Return (X, Y) of the center of cell containing provided text 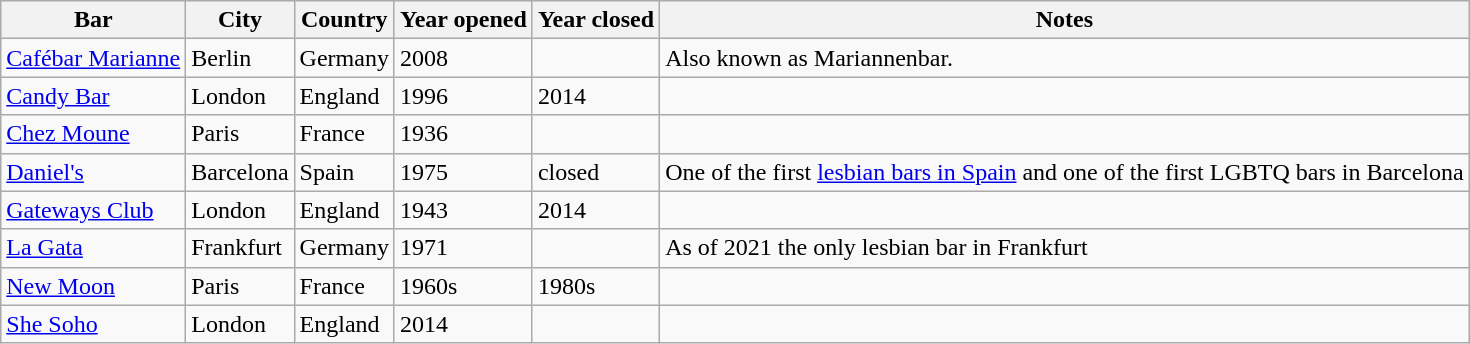
closed (596, 172)
Also known as Mariannenbar. (1065, 58)
Spain (344, 172)
She Soho (94, 324)
1936 (463, 134)
Berlin (240, 58)
Frankfurt (240, 248)
City (240, 20)
Barcelona (240, 172)
1943 (463, 210)
As of 2021 the only lesbian bar in Frankfurt (1065, 248)
Notes (1065, 20)
2008 (463, 58)
New Moon (94, 286)
One of the first lesbian bars in Spain and one of the first LGBTQ bars in Barcelona (1065, 172)
Year closed (596, 20)
Bar (94, 20)
1960s (463, 286)
Candy Bar (94, 96)
Chez Moune (94, 134)
Daniel's (94, 172)
1980s (596, 286)
La Gata (94, 248)
Country (344, 20)
1975 (463, 172)
Cafébar Marianne (94, 58)
Gateways Club (94, 210)
Year opened (463, 20)
1971 (463, 248)
1996 (463, 96)
